Locate the cell with the specified text and output its [x, y] center coordinate. 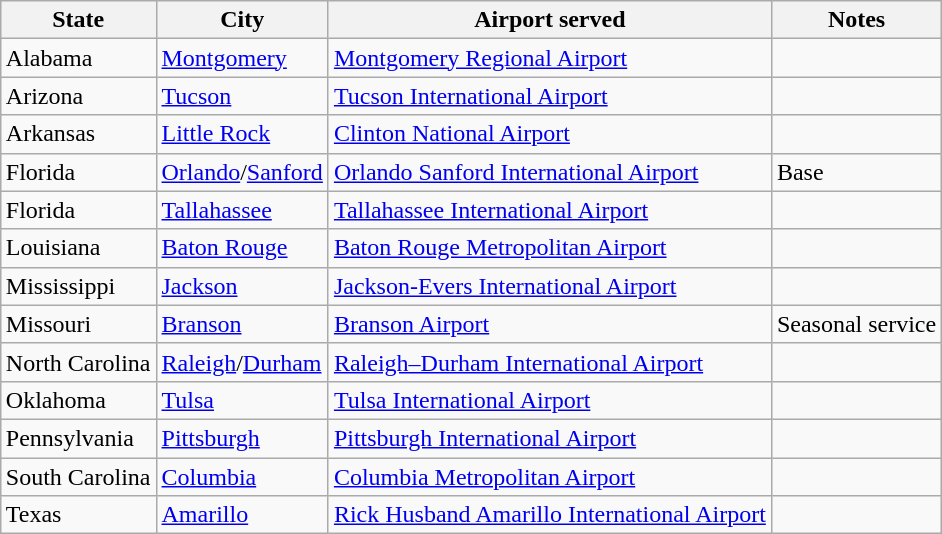
City [242, 20]
Columbia [242, 477]
Mississippi [78, 286]
Branson Airport [550, 324]
Orlando Sanford International Airport [550, 172]
South Carolina [78, 477]
Jackson-Evers International Airport [550, 286]
Airport served [550, 20]
Raleigh–Durham International Airport [550, 362]
Orlando/Sanford [242, 172]
Alabama [78, 58]
Base [856, 172]
Missouri [78, 324]
Baton Rouge [242, 248]
Tulsa International Airport [550, 400]
Tallahassee [242, 210]
Louisiana [78, 248]
Texas [78, 515]
Tucson International Airport [550, 96]
North Carolina [78, 362]
Jackson [242, 286]
Columbia Metropolitan Airport [550, 477]
Notes [856, 20]
Arizona [78, 96]
Seasonal service [856, 324]
Branson [242, 324]
Montgomery Regional Airport [550, 58]
Oklahoma [78, 400]
Pittsburgh International Airport [550, 438]
Raleigh/Durham [242, 362]
Arkansas [78, 134]
Little Rock [242, 134]
Montgomery [242, 58]
Tucson [242, 96]
Tulsa [242, 400]
State [78, 20]
Clinton National Airport [550, 134]
Pittsburgh [242, 438]
Pennsylvania [78, 438]
Baton Rouge Metropolitan Airport [550, 248]
Amarillo [242, 515]
Rick Husband Amarillo International Airport [550, 515]
Tallahassee International Airport [550, 210]
